Determine the (x, y) coordinate at the center of the cell enclosing the given text.  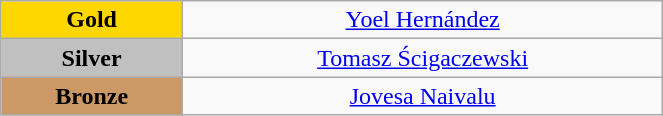
Gold (92, 20)
Yoel Hernández (422, 20)
Tomasz Ścigaczewski (422, 58)
Jovesa Naivalu (422, 96)
Bronze (92, 96)
Silver (92, 58)
